Scan for the cell matching the given text and deliver its (x, y) coordinate at center. 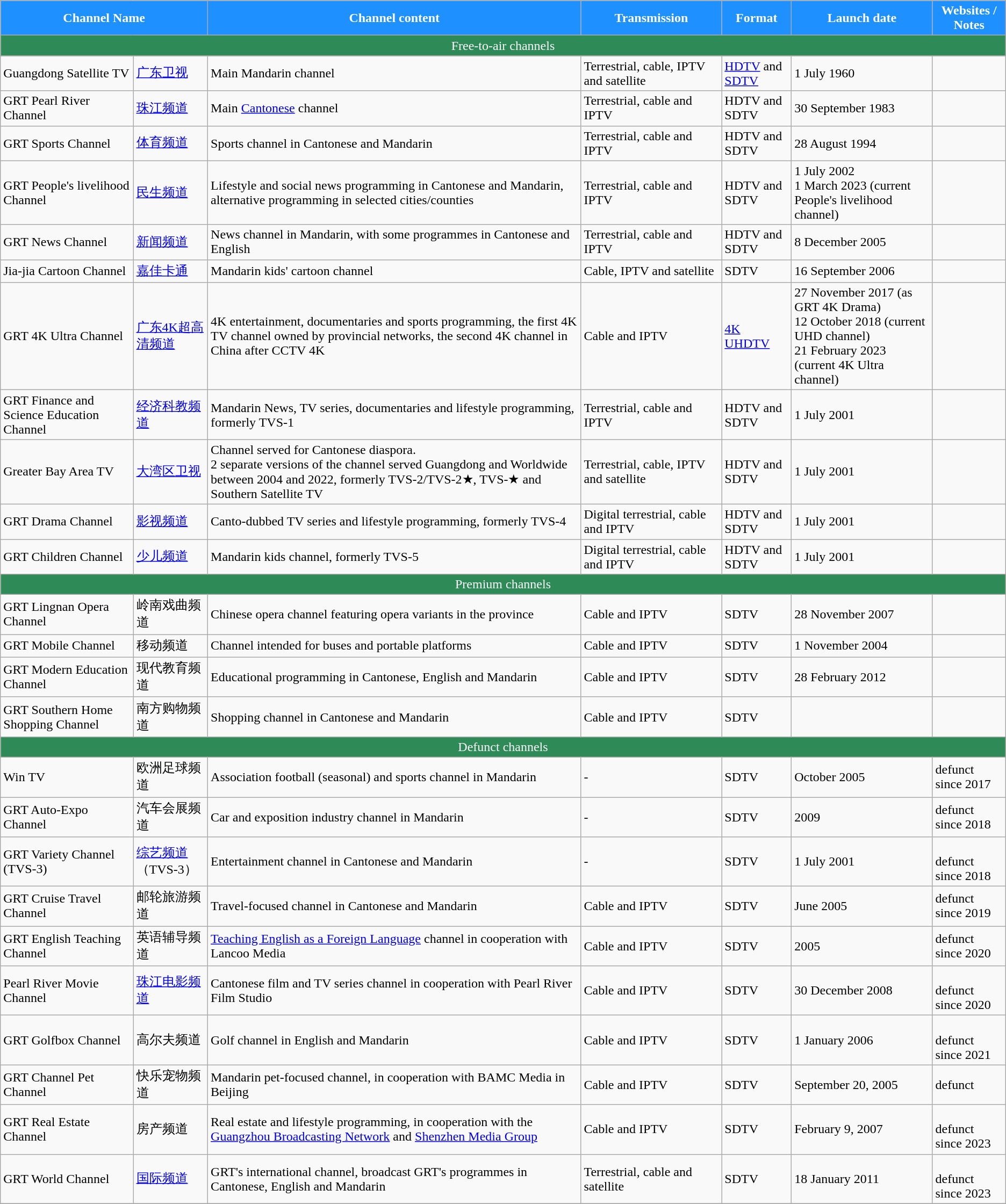
GRT News Channel (67, 242)
30 December 2008 (862, 991)
Premium channels (503, 585)
英语辅导频道 (171, 946)
Format (757, 18)
Channel intended for buses and portable platforms (394, 646)
嘉佳卡通 (171, 271)
Websites / Notes (969, 18)
综艺频道（TVS-3） (171, 862)
28 February 2012 (862, 677)
GRT Cruise Travel Channel (67, 906)
1 July 20021 March 2023 (current People's livelihood channel) (862, 192)
GRT Drama Channel (67, 521)
汽车会展频道 (171, 817)
September 20, 2005 (862, 1085)
27 November 2017 (as GRT 4K Drama)12 October 2018 (current UHD channel)21 February 2023 (current 4K Ultra channel) (862, 336)
GRT Auto-Expo Channel (67, 817)
Sports channel in Cantonese and Mandarin (394, 143)
Free-to-air channels (503, 46)
Travel-focused channel in Cantonese and Mandarin (394, 906)
广东卫视 (171, 73)
2009 (862, 817)
Mandarin News, TV series, documentaries and lifestyle programming, formerly TVS-1 (394, 415)
GRT English Teaching Channel (67, 946)
GRT Variety Channel (TVS-3) (67, 862)
GRT Sports Channel (67, 143)
珠江电影频道 (171, 991)
4K UHDTV (757, 336)
高尔夫频道 (171, 1040)
Mandarin kids' cartoon channel (394, 271)
新闻频道 (171, 242)
Car and exposition industry channel in Mandarin (394, 817)
2005 (862, 946)
Mandarin kids channel, formerly TVS-5 (394, 557)
Golf channel in English and Mandarin (394, 1040)
16 September 2006 (862, 271)
Guangdong Satellite TV (67, 73)
1 January 2006 (862, 1040)
体育频道 (171, 143)
Educational programming in Cantonese, English and Mandarin (394, 677)
defunct since 2019 (969, 906)
GRT Real Estate Channel (67, 1129)
广东4K超高清频道 (171, 336)
Channel Name (104, 18)
Teaching English as a Foreign Language channel in cooperation with Lancoo Media (394, 946)
Association football (seasonal) and sports channel in Mandarin (394, 777)
GRT Mobile Channel (67, 646)
News channel in Mandarin, with some programmes in Cantonese and English (394, 242)
defunct since 2021 (969, 1040)
影视频道 (171, 521)
快乐宠物频道 (171, 1085)
GRT Channel Pet Channel (67, 1085)
Main Mandarin channel (394, 73)
移动频道 (171, 646)
Greater Bay Area TV (67, 472)
GRT Children Channel (67, 557)
Cable, IPTV and satellite (651, 271)
Defunct channels (503, 747)
Win TV (67, 777)
大湾区卫视 (171, 472)
Lifestyle and social news programming in Cantonese and Mandarin, alternative programming in selected cities/counties (394, 192)
8 December 2005 (862, 242)
Transmission (651, 18)
Entertainment channel in Cantonese and Mandarin (394, 862)
GRT Pearl River Channel (67, 109)
GRT Lingnan Opera Channel (67, 615)
GRT's international channel, broadcast GRT's programmes in Cantonese, English and Mandarin (394, 1179)
GRT Golfbox Channel (67, 1040)
房产频道 (171, 1129)
GRT Southern Home Shopping Channel (67, 717)
June 2005 (862, 906)
Chinese opera channel featuring opera variants in the province (394, 615)
Cantonese film and TV series channel in cooperation with Pearl River Film Studio (394, 991)
1 July 1960 (862, 73)
Pearl River Movie Channel (67, 991)
Canto-dubbed TV series and lifestyle programming, formerly TVS-4 (394, 521)
少儿频道 (171, 557)
Mandarin pet-focused channel, in cooperation with BAMC Media in Beijing (394, 1085)
GRT Modern Education Channel (67, 677)
现代教育频道 (171, 677)
28 August 1994 (862, 143)
国际频道 (171, 1179)
Shopping channel in Cantonese and Mandarin (394, 717)
defunct since 2017 (969, 777)
October 2005 (862, 777)
Launch date (862, 18)
民生频道 (171, 192)
February 9, 2007 (862, 1129)
GRT People's livelihood Channel (67, 192)
Jia-jia Cartoon Channel (67, 271)
GRT Finance and Science Education Channel (67, 415)
Real estate and lifestyle programming, in cooperation with the Guangzhou Broadcasting Network and Shenzhen Media Group (394, 1129)
Main Cantonese channel (394, 109)
Terrestrial, cable and satellite (651, 1179)
GRT 4K Ultra Channel (67, 336)
经济科教频道 (171, 415)
欧洲足球频道 (171, 777)
28 November 2007 (862, 615)
GRT World Channel (67, 1179)
岭南戏曲频道 (171, 615)
南方购物频道 (171, 717)
Channel content (394, 18)
1 November 2004 (862, 646)
30 September 1983 (862, 109)
邮轮旅游频道 (171, 906)
defunct (969, 1085)
珠江频道 (171, 109)
18 January 2011 (862, 1179)
